Locate the cell with the specified text and output its (x, y) center coordinate. 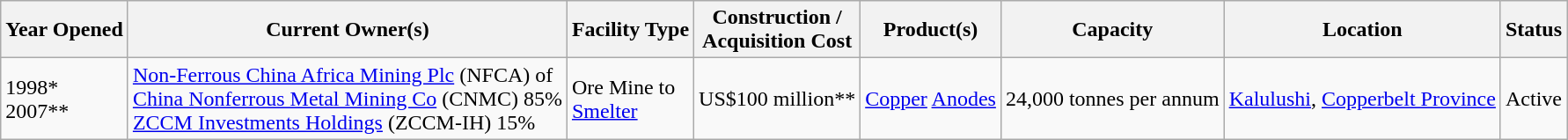
Construction /Acquisition Cost (778, 30)
1998*2007** (65, 99)
Year Opened (65, 30)
Facility Type (630, 30)
Active (1533, 99)
Non-Ferrous China Africa Mining Plc (NFCA) ofChina Nonferrous Metal Mining Co (CNMC) 85%ZCCM Investments Holdings (ZCCM-IH) 15% (347, 99)
Ore Mine toSmelter (630, 99)
Copper Anodes (931, 99)
US$100 million** (778, 99)
Location (1362, 30)
Product(s) (931, 30)
Current Owner(s) (347, 30)
Kalulushi, Copperbelt Province (1362, 99)
Status (1533, 30)
Capacity (1112, 30)
24,000 tonnes per annum (1112, 99)
